Output the (X, Y) coordinate of the center of the cell containing the given text.  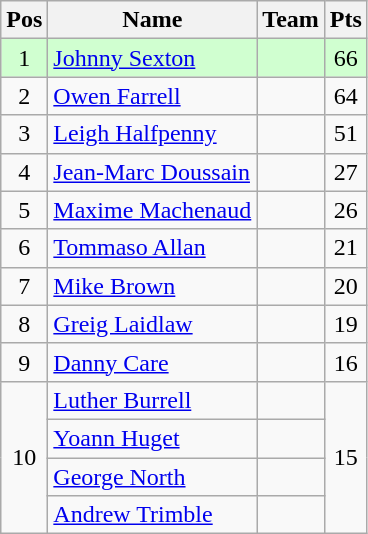
27 (346, 172)
Tommaso Allan (152, 248)
2 (24, 96)
Johnny Sexton (152, 58)
20 (346, 286)
16 (346, 362)
64 (346, 96)
6 (24, 248)
Mike Brown (152, 286)
George North (152, 477)
Owen Farrell (152, 96)
Greig Laidlaw (152, 324)
26 (346, 210)
66 (346, 58)
Luther Burrell (152, 400)
Andrew Trimble (152, 515)
Danny Care (152, 362)
5 (24, 210)
Maxime Machenaud (152, 210)
15 (346, 457)
Yoann Huget (152, 438)
19 (346, 324)
Name (152, 20)
1 (24, 58)
9 (24, 362)
21 (346, 248)
Pos (24, 20)
Jean-Marc Doussain (152, 172)
7 (24, 286)
Team (291, 20)
8 (24, 324)
3 (24, 134)
Leigh Halfpenny (152, 134)
10 (24, 457)
Pts (346, 20)
4 (24, 172)
51 (346, 134)
